For the text-containing cell, return its midpoint in [X, Y] coordinate format. 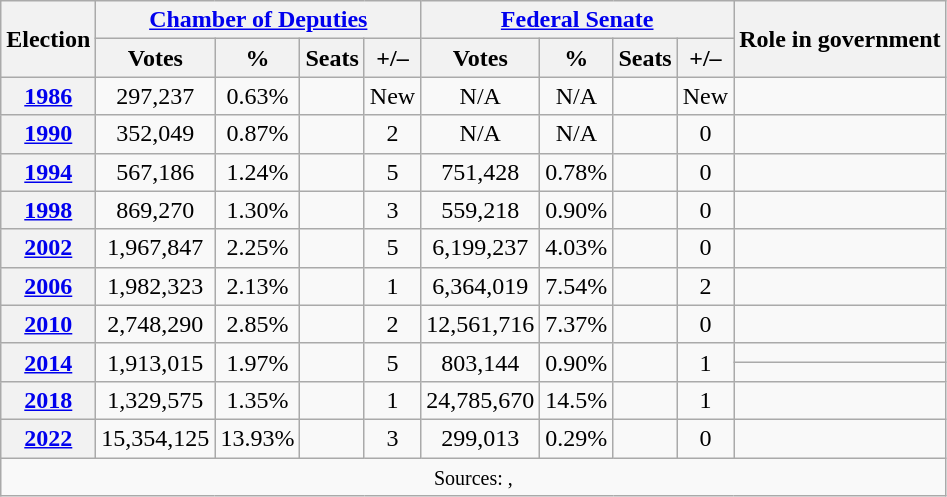
2006 [48, 286]
0.78% [576, 172]
869,270 [156, 210]
2.13% [258, 286]
0.87% [258, 134]
14.5% [576, 400]
13.93% [258, 438]
559,218 [480, 210]
1,967,847 [156, 248]
803,144 [480, 362]
751,428 [480, 172]
7.54% [576, 286]
Federal Senate [578, 20]
1986 [48, 96]
0.29% [576, 438]
6,199,237 [480, 248]
Role in government [840, 39]
6,364,019 [480, 286]
2.25% [258, 248]
2018 [48, 400]
7.37% [576, 324]
297,237 [156, 96]
1,913,015 [156, 362]
1,329,575 [156, 400]
24,785,670 [480, 400]
352,049 [156, 134]
15,354,125 [156, 438]
Chamber of Deputies [258, 20]
2.85% [258, 324]
1990 [48, 134]
2022 [48, 438]
1994 [48, 172]
567,186 [156, 172]
2010 [48, 324]
2014 [48, 362]
1.35% [258, 400]
0.63% [258, 96]
12,561,716 [480, 324]
1.97% [258, 362]
2002 [48, 248]
Sources: , [474, 477]
1,982,323 [156, 286]
1998 [48, 210]
1.24% [258, 172]
299,013 [480, 438]
4.03% [576, 248]
Election [48, 39]
1.30% [258, 210]
2,748,290 [156, 324]
